Extract the [X, Y] coordinate from the center of the cell holding the provided text.  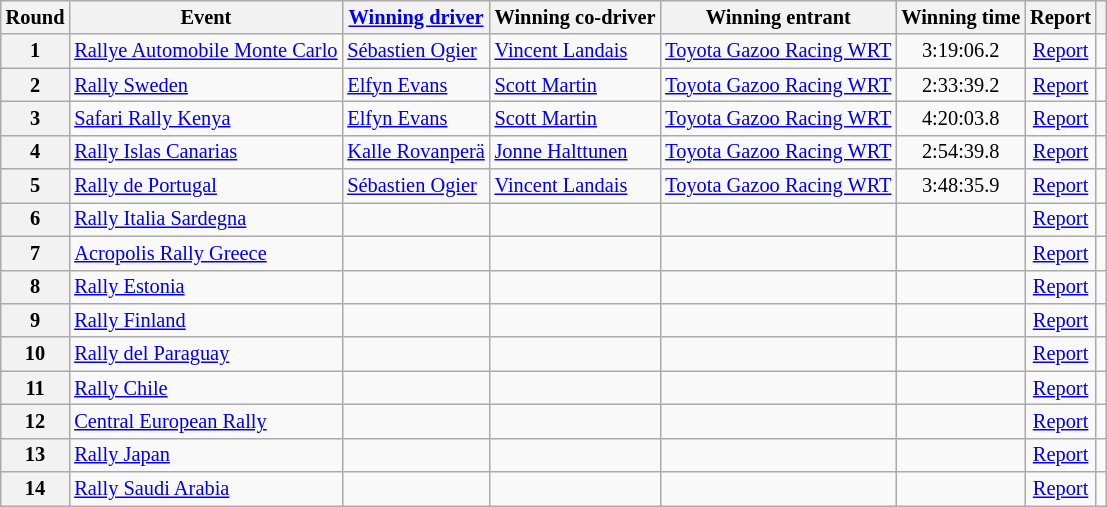
Winning driver [416, 17]
Central European Rally [206, 421]
Rally Saudi Arabia [206, 489]
12 [36, 421]
9 [36, 320]
Winning entrant [778, 17]
Rally Italia Sardegna [206, 219]
Rally Sweden [206, 85]
13 [36, 455]
Winning co-driver [576, 17]
4 [36, 152]
Rally Chile [206, 388]
Rally de Portugal [206, 186]
3:48:35.9 [960, 186]
4:20:03.8 [960, 118]
2:54:39.8 [960, 152]
Jonne Halttunen [576, 152]
Rally Japan [206, 455]
Rallye Automobile Monte Carlo [206, 51]
6 [36, 219]
8 [36, 287]
2:33:39.2 [960, 85]
Rally Islas Canarias [206, 152]
Rally del Paraguay [206, 354]
3:19:06.2 [960, 51]
Event [206, 17]
11 [36, 388]
Kalle Rovanperä [416, 152]
1 [36, 51]
3 [36, 118]
Acropolis Rally Greece [206, 253]
Winning time [960, 17]
Rally Estonia [206, 287]
5 [36, 186]
14 [36, 489]
Rally Finland [206, 320]
Safari Rally Kenya [206, 118]
7 [36, 253]
2 [36, 85]
Round [36, 17]
10 [36, 354]
